Capture the cell that displays the provided text and extract its (x, y) central coordinate. 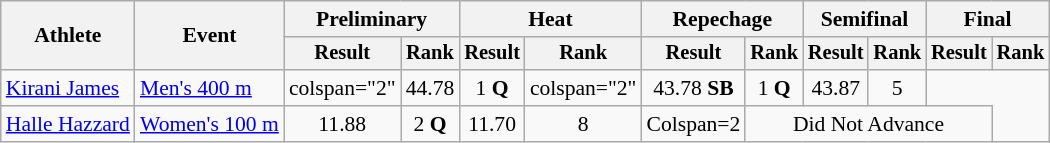
8 (584, 124)
11.70 (492, 124)
Colspan=2 (694, 124)
Repechage (722, 19)
Women's 100 m (210, 124)
Men's 400 m (210, 88)
Heat (550, 19)
Semifinal (864, 19)
Halle Hazzard (68, 124)
11.88 (342, 124)
44.78 (430, 88)
Kirani James (68, 88)
Event (210, 36)
Final (988, 19)
Athlete (68, 36)
Preliminary (372, 19)
2 Q (430, 124)
43.78 SB (694, 88)
Did Not Advance (868, 124)
43.87 (836, 88)
5 (897, 88)
